Capture the cell that displays the provided text and extract its [x, y] central coordinate. 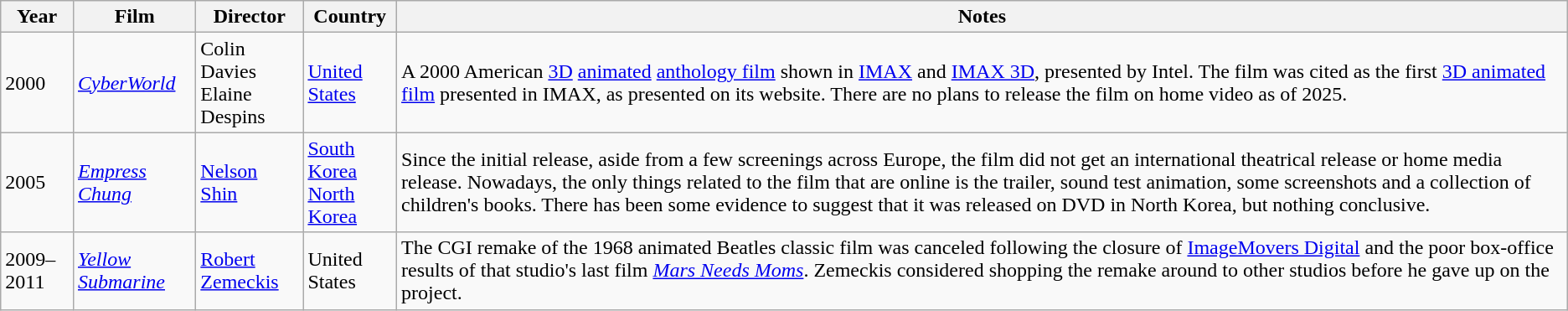
Yellow Submarine [134, 271]
Director [250, 17]
2000 [37, 82]
Empress Chung [134, 183]
Film [134, 17]
2009–2011 [37, 271]
Year [37, 17]
Colin DaviesElaine Despins [250, 82]
2005 [37, 183]
Notes [983, 17]
South KoreaNorth Korea [350, 183]
CyberWorld [134, 82]
Robert Zemeckis [250, 271]
Nelson Shin [250, 183]
Country [350, 17]
